Return the (x, y) coordinate for the center point of the cell that contains the specified text.  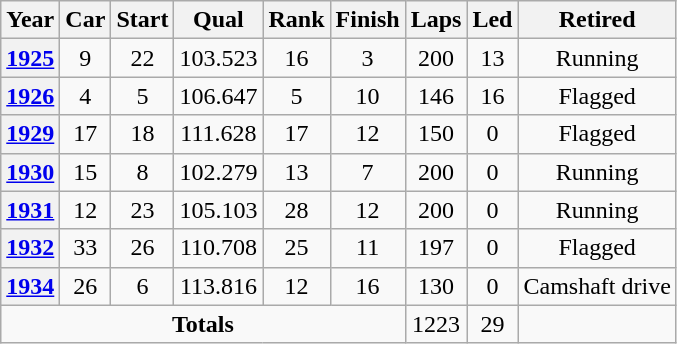
25 (296, 248)
1934 (30, 286)
Rank (296, 20)
1931 (30, 210)
Retired (597, 20)
15 (86, 172)
28 (296, 210)
Car (86, 20)
1930 (30, 172)
6 (142, 286)
9 (86, 58)
Led (492, 20)
Laps (436, 20)
113.816 (218, 286)
Camshaft drive (597, 286)
11 (368, 248)
29 (492, 324)
110.708 (218, 248)
7 (368, 172)
146 (436, 96)
150 (436, 134)
103.523 (218, 58)
8 (142, 172)
102.279 (218, 172)
Start (142, 20)
106.647 (218, 96)
Qual (218, 20)
111.628 (218, 134)
1926 (30, 96)
130 (436, 286)
18 (142, 134)
3 (368, 58)
1223 (436, 324)
Year (30, 20)
1925 (30, 58)
Finish (368, 20)
23 (142, 210)
Totals (203, 324)
1932 (30, 248)
33 (86, 248)
105.103 (218, 210)
4 (86, 96)
10 (368, 96)
1929 (30, 134)
197 (436, 248)
22 (142, 58)
